Determine the [X, Y] coordinate at the center of the cell enclosing the given text.  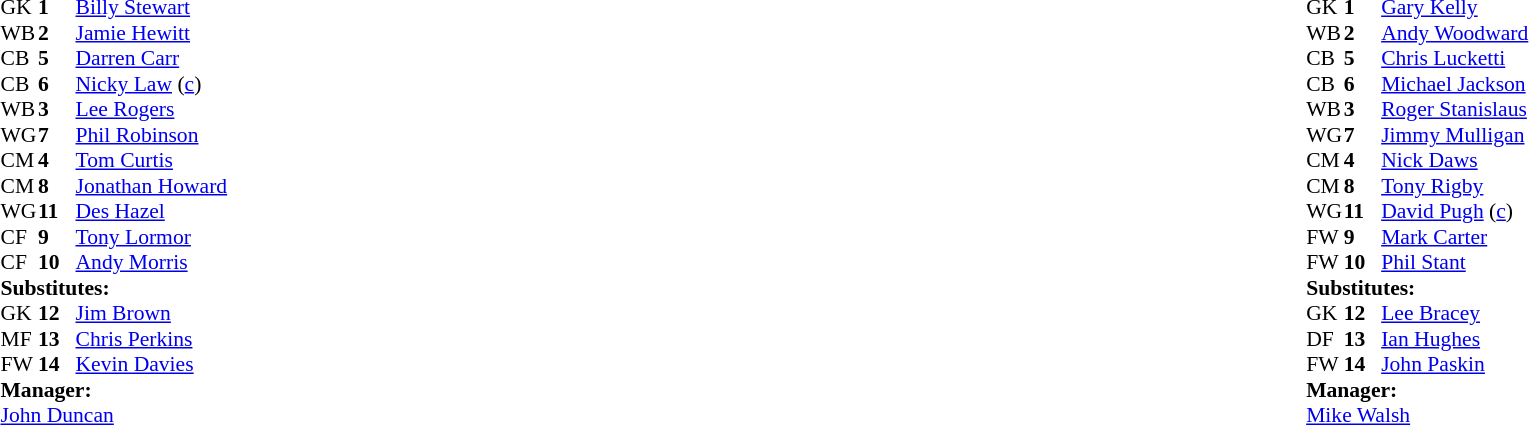
Jimmy Mulligan [1454, 135]
Roger Stanislaus [1454, 109]
Mark Carter [1454, 237]
John Paskin [1454, 365]
Darren Carr [152, 59]
Andy Woodward [1454, 33]
Lee Bracey [1454, 313]
Nicky Law (c) [152, 84]
Nick Daws [1454, 161]
Jim Brown [152, 313]
Phil Stant [1454, 263]
Michael Jackson [1454, 84]
Ian Hughes [1454, 339]
Kevin Davies [152, 365]
Tony Lormor [152, 237]
David Pugh (c) [1454, 211]
Andy Morris [152, 263]
Tony Rigby [1454, 186]
Chris Perkins [152, 339]
Jonathan Howard [152, 186]
Jamie Hewitt [152, 33]
Lee Rogers [152, 109]
Chris Lucketti [1454, 59]
Phil Robinson [152, 135]
Des Hazel [152, 211]
MF [19, 339]
DF [1325, 339]
Tom Curtis [152, 161]
